Determine the [x, y] coordinate at the center of the cell enclosing the given text.  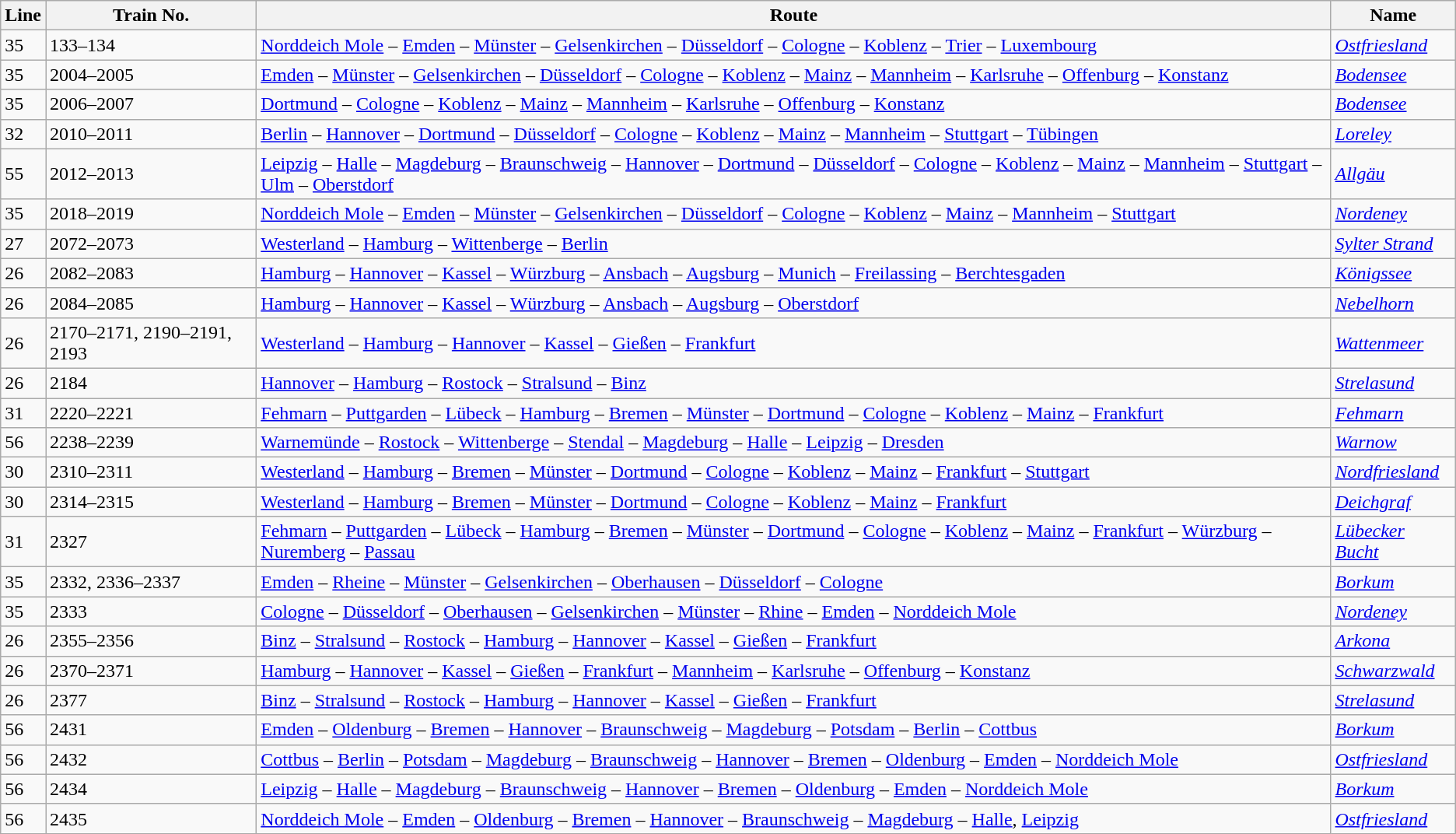
Norddeich Mole – Emden – Münster – Gelsenkirchen – Düsseldorf – Cologne – Koblenz – Trier – Luxembourg [793, 45]
Norddeich Mole – Emden – Oldenburg – Bremen – Hannover – Braunschweig – Magdeburg – Halle, Leipzig [793, 818]
Hannover – Hamburg – Rostock – Stralsund – Binz [793, 383]
Hamburg – Hannover – Kassel – Würzburg – Ansbach – Augsburg – Oberstdorf [793, 303]
Hamburg – Hannover – Kassel – Gießen – Frankfurt – Mannheim – Karlsruhe – Offenburg – Konstanz [793, 671]
Königssee [1393, 273]
Hamburg – Hannover – Kassel – Würzburg – Ansbach – Augsburg – Munich – Freilassing – Berchtesgaden [793, 273]
Westerland – Hamburg – Hannover – Kassel – Gießen – Frankfurt [793, 342]
2012–2013 [151, 174]
Fehmarn – Puttgarden – Lübeck – Hamburg – Bremen – Münster – Dortmund – Cologne – Koblenz – Mainz – Frankfurt – Würzburg – Nuremberg – Passau [793, 541]
2084–2085 [151, 303]
Emden – Rheine – Münster – Gelsenkirchen – Oberhausen – Düsseldorf – Cologne [793, 582]
2377 [151, 700]
Leipzig – Halle – Magdeburg – Braunschweig – Hannover – Dortmund – Düsseldorf – Cologne – Koblenz – Mainz – Mannheim – Stuttgart – Ulm – Oberstdorf [793, 174]
Emden – Oldenburg – Bremen – Hannover – Braunschweig – Magdeburg – Potsdam – Berlin – Cottbus [793, 730]
Fehmarn – Puttgarden – Lübeck – Hamburg – Bremen – Münster – Dortmund – Cologne – Koblenz – Mainz – Frankfurt [793, 413]
Route [793, 16]
2355–2356 [151, 641]
2004–2005 [151, 75]
Warnemünde – Rostock – Wittenberge – Stendal – Magdeburg – Halle – Leipzig – Dresden [793, 443]
Lübecker Bucht [1393, 541]
2370–2371 [151, 671]
2314–2315 [151, 502]
2220–2221 [151, 413]
Westerland – Hamburg – Wittenberge – Berlin [793, 244]
Allgäu [1393, 174]
Loreley [1393, 134]
2432 [151, 759]
2072–2073 [151, 244]
Leipzig – Halle – Magdeburg – Braunschweig – Hannover – Bremen – Oldenburg – Emden – Norddeich Mole [793, 789]
2238–2239 [151, 443]
55 [23, 174]
Sylter Strand [1393, 244]
Warnow [1393, 443]
133–134 [151, 45]
27 [23, 244]
Wattenmeer [1393, 342]
Fehmarn [1393, 413]
Schwarzwald [1393, 671]
2435 [151, 818]
Arkona [1393, 641]
2332, 2336–2337 [151, 582]
Deichgraf [1393, 502]
2006–2007 [151, 104]
Name [1393, 16]
Emden – Münster – Gelsenkirchen – Düsseldorf – Cologne – Koblenz – Mainz – Mannheim – Karlsruhe – Offenburg – Konstanz [793, 75]
Westerland – Hamburg – Bremen – Münster – Dortmund – Cologne – Koblenz – Mainz – Frankfurt – Stuttgart [793, 472]
Nordfriesland [1393, 472]
Cologne – Düsseldorf – Oberhausen – Gelsenkirchen – Münster – Rhine – Emden – Norddeich Mole [793, 611]
2333 [151, 611]
2431 [151, 730]
Cottbus – Berlin – Potsdam – Magdeburg – Braunschweig – Hannover – Bremen – Oldenburg – Emden – Norddeich Mole [793, 759]
32 [23, 134]
2010–2011 [151, 134]
Line [23, 16]
2327 [151, 541]
Nebelhorn [1393, 303]
2184 [151, 383]
2434 [151, 789]
Westerland – Hamburg – Bremen – Münster – Dortmund – Cologne – Koblenz – Mainz – Frankfurt [793, 502]
2310–2311 [151, 472]
Norddeich Mole – Emden – Münster – Gelsenkirchen – Düsseldorf – Cologne – Koblenz – Mainz – Mannheim – Stuttgart [793, 214]
2018–2019 [151, 214]
2082–2083 [151, 273]
Train No. [151, 16]
2170–2171, 2190–2191, 2193 [151, 342]
Berlin – Hannover – Dortmund – Düsseldorf – Cologne – Koblenz – Mainz – Mannheim – Stuttgart – Tübingen [793, 134]
Dortmund – Cologne – Koblenz – Mainz – Mannheim – Karlsruhe – Offenburg – Konstanz [793, 104]
